Return the [x, y] coordinate for the center point of the cell that contains the specified text.  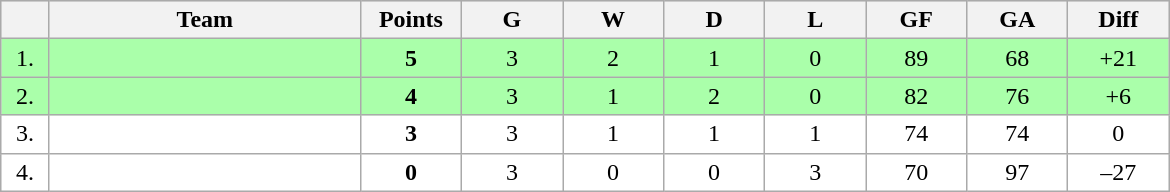
70 [916, 172]
–27 [1118, 172]
G [512, 20]
68 [1018, 58]
82 [916, 96]
1. [26, 58]
Diff [1118, 20]
GA [1018, 20]
3. [26, 134]
W [612, 20]
2. [26, 96]
97 [1018, 172]
5 [410, 58]
GF [916, 20]
+21 [1118, 58]
+6 [1118, 96]
4 [410, 96]
76 [1018, 96]
L [816, 20]
Team [204, 20]
Points [410, 20]
D [714, 20]
4. [26, 172]
89 [916, 58]
